Capture the cell that displays the provided text and extract its (X, Y) central coordinate. 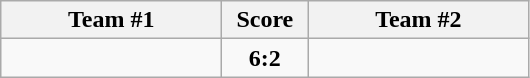
Score (265, 20)
Team #2 (418, 20)
6:2 (265, 58)
Team #1 (112, 20)
